Detect which cell encompasses the target text, then output its (X, Y) center coordinate. 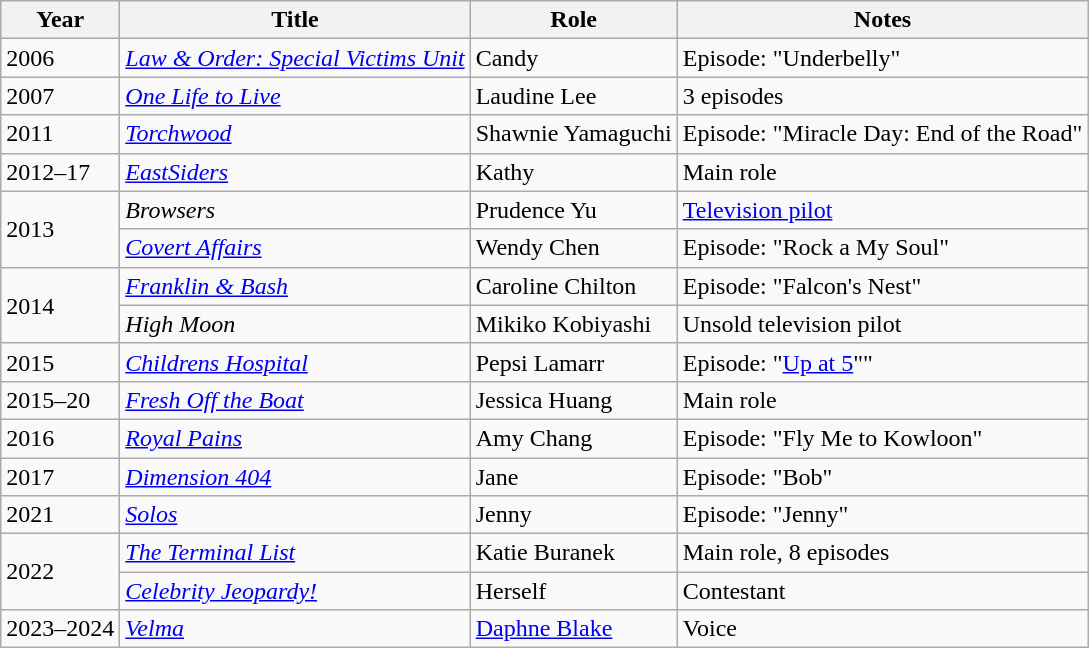
Episode: "Miracle Day: End of the Road" (882, 134)
3 episodes (882, 96)
2021 (60, 515)
Dimension 404 (295, 477)
Jenny (574, 515)
Kathy (574, 172)
EastSiders (295, 172)
Episode: "Up at 5"" (882, 362)
Law & Order: Special Victims Unit (295, 58)
Covert Affairs (295, 248)
High Moon (295, 324)
2006 (60, 58)
Franklin & Bash (295, 286)
Torchwood (295, 134)
Browsers (295, 210)
Laudine Lee (574, 96)
Episode: "Rock a My Soul" (882, 248)
2022 (60, 572)
Childrens Hospital (295, 362)
Unsold television pilot (882, 324)
2011 (60, 134)
Amy Chang (574, 438)
2017 (60, 477)
Voice (882, 629)
Television pilot (882, 210)
Jane (574, 477)
The Terminal List (295, 553)
Notes (882, 20)
Title (295, 20)
2015–20 (60, 400)
Candy (574, 58)
Episode: "Falcon's Nest" (882, 286)
Shawnie Yamaguchi (574, 134)
Mikiko Kobiyashi (574, 324)
Pepsi Lamarr (574, 362)
2015 (60, 362)
Royal Pains (295, 438)
Jessica Huang (574, 400)
Herself (574, 591)
Wendy Chen (574, 248)
2013 (60, 229)
Main role, 8 episodes (882, 553)
Katie Buranek (574, 553)
Prudence Yu (574, 210)
2023–2024 (60, 629)
Year (60, 20)
Daphne Blake (574, 629)
Contestant (882, 591)
Solos (295, 515)
Episode: "Jenny" (882, 515)
Celebrity Jeopardy! (295, 591)
2012–17 (60, 172)
One Life to Live (295, 96)
Episode: "Bob" (882, 477)
2007 (60, 96)
Caroline Chilton (574, 286)
Fresh Off the Boat (295, 400)
2014 (60, 305)
Episode: "Underbelly" (882, 58)
Role (574, 20)
Episode: "Fly Me to Kowloon" (882, 438)
Velma (295, 629)
2016 (60, 438)
